Capture the cell that displays the provided text and extract its [X, Y] central coordinate. 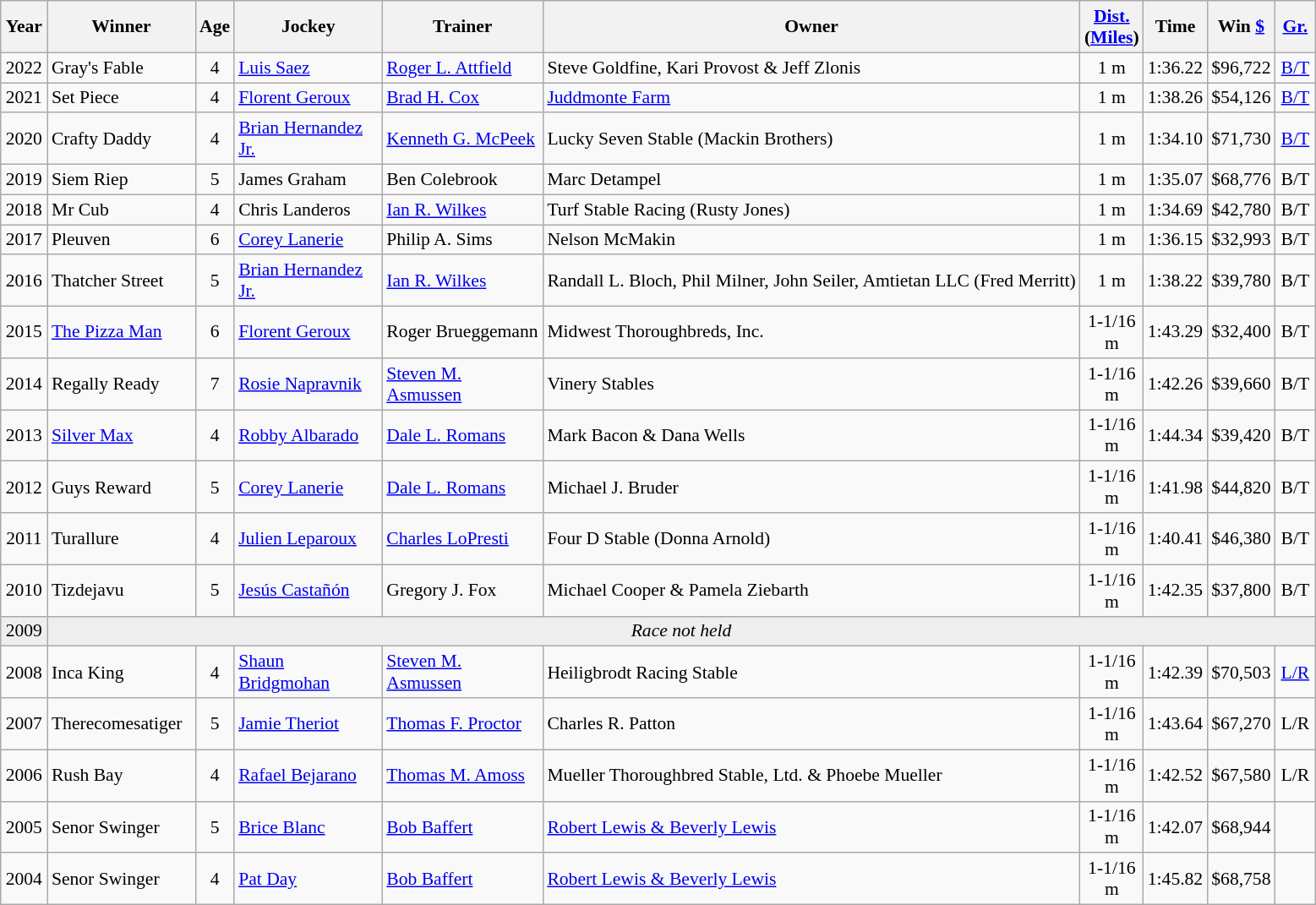
2017 [24, 240]
Thomas M. Amoss [462, 776]
$42,780 [1241, 210]
Dist. (Miles) [1112, 27]
2013 [24, 436]
Brice Blanc [308, 826]
Kenneth G. McPeek [462, 139]
Vinery Stables [811, 384]
1:38.26 [1175, 98]
2022 [24, 68]
Turf Stable Racing (Rusty Jones) [811, 210]
2018 [24, 210]
1:34.10 [1175, 139]
2019 [24, 180]
Regally Ready [122, 384]
Four D Stable (Donna Arnold) [811, 539]
1:42.35 [1175, 590]
2021 [24, 98]
$54,126 [1241, 98]
2004 [24, 879]
$68,776 [1241, 180]
Midwest Thoroughbreds, Inc. [811, 333]
Gray's Fable [122, 68]
Time [1175, 27]
Juddmonte Farm [811, 98]
Marc Detampel [811, 180]
Gr. [1296, 27]
Set Piece [122, 98]
Therecomesatiger [122, 723]
Age [215, 27]
Robby Albarado [308, 436]
Brad H. Cox [462, 98]
Mr Cub [122, 210]
1:41.98 [1175, 487]
Silver Max [122, 436]
Jamie Theriot [308, 723]
$46,380 [1241, 539]
Pat Day [308, 879]
Tizdejavu [122, 590]
1:42.26 [1175, 384]
1:42.07 [1175, 826]
2010 [24, 590]
Luis Saez [308, 68]
Rafael Bejarano [308, 776]
2020 [24, 139]
$37,800 [1241, 590]
Guys Reward [122, 487]
Roger L. Attfield [462, 68]
$39,780 [1241, 281]
Mark Bacon & Dana Wells [811, 436]
Charles LoPresti [462, 539]
Heiligbrodt Racing Stable [811, 673]
Julien Leparoux [308, 539]
$96,722 [1241, 68]
Crafty Daddy [122, 139]
2008 [24, 673]
Thomas F. Proctor [462, 723]
Win $ [1241, 27]
Randall L. Bloch, Phil Milner, John Seiler, Amtietan LLC (Fred Merritt) [811, 281]
1:38.22 [1175, 281]
2016 [24, 281]
2015 [24, 333]
Pleuven [122, 240]
$44,820 [1241, 487]
Michael J. Bruder [811, 487]
Trainer [462, 27]
Rush Bay [122, 776]
Gregory J. Fox [462, 590]
2009 [24, 631]
Owner [811, 27]
1:36.22 [1175, 68]
$67,270 [1241, 723]
$67,580 [1241, 776]
Rosie Napravnik [308, 384]
7 [215, 384]
Roger Brueggemann [462, 333]
$70,503 [1241, 673]
$39,660 [1241, 384]
1:43.29 [1175, 333]
Siem Riep [122, 180]
Lucky Seven Stable (Mackin Brothers) [811, 139]
Race not held [681, 631]
Ben Colebrook [462, 180]
Philip A. Sims [462, 240]
2007 [24, 723]
Charles R. Patton [811, 723]
1:40.41 [1175, 539]
Inca King [122, 673]
$71,730 [1241, 139]
2012 [24, 487]
2005 [24, 826]
$39,420 [1241, 436]
Chris Landeros [308, 210]
2014 [24, 384]
Michael Cooper & Pamela Ziebarth [811, 590]
1:44.34 [1175, 436]
Thatcher Street [122, 281]
2011 [24, 539]
Nelson McMakin [811, 240]
1:35.07 [1175, 180]
1:36.15 [1175, 240]
Steve Goldfine, Kari Provost & Jeff Zlonis [811, 68]
The Pizza Man [122, 333]
2006 [24, 776]
$68,758 [1241, 879]
$32,400 [1241, 333]
$32,993 [1241, 240]
Shaun Bridgmohan [308, 673]
1:43.64 [1175, 723]
$68,944 [1241, 826]
James Graham [308, 180]
Winner [122, 27]
Year [24, 27]
Mueller Thoroughbred Stable, Ltd. & Phoebe Mueller [811, 776]
Turallure [122, 539]
1:34.69 [1175, 210]
Jockey [308, 27]
Jesús Castañón [308, 590]
1:42.39 [1175, 673]
1:45.82 [1175, 879]
1:42.52 [1175, 776]
